Capture the cell that displays the provided text and extract its [x, y] central coordinate. 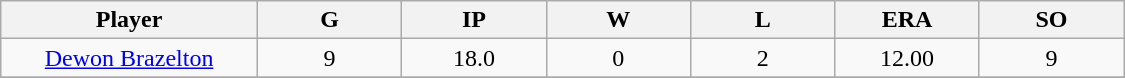
ERA [907, 20]
W [618, 20]
18.0 [474, 58]
G [329, 20]
12.00 [907, 58]
Player [130, 20]
IP [474, 20]
2 [763, 58]
0 [618, 58]
SO [1051, 20]
L [763, 20]
Dewon Brazelton [130, 58]
